For the text-containing cell, return its midpoint in [X, Y] coordinate format. 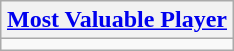
Most Valuable Player [116, 20]
